Return (x, y) of the center of cell containing provided text 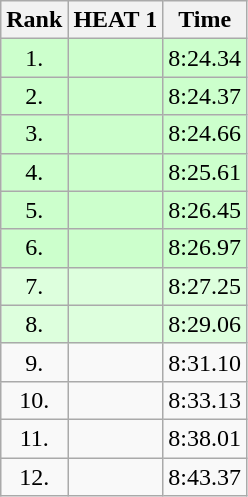
4. (34, 172)
7. (34, 286)
8:25.61 (205, 172)
8:29.06 (205, 324)
8:24.37 (205, 96)
8:33.13 (205, 400)
Rank (34, 20)
8:24.66 (205, 134)
8:26.45 (205, 210)
8:26.97 (205, 248)
8:24.34 (205, 58)
8:31.10 (205, 362)
6. (34, 248)
11. (34, 438)
HEAT 1 (116, 20)
2. (34, 96)
8:38.01 (205, 438)
12. (34, 477)
3. (34, 134)
1. (34, 58)
9. (34, 362)
8:43.37 (205, 477)
Time (205, 20)
8. (34, 324)
8:27.25 (205, 286)
10. (34, 400)
5. (34, 210)
